Find where the given text appears and provide that cell's center as (X, Y) coordinate. 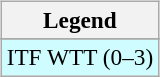
ITF WTT (0–3) (80, 57)
Legend (80, 20)
